Return (x, y) of the center of cell containing provided text 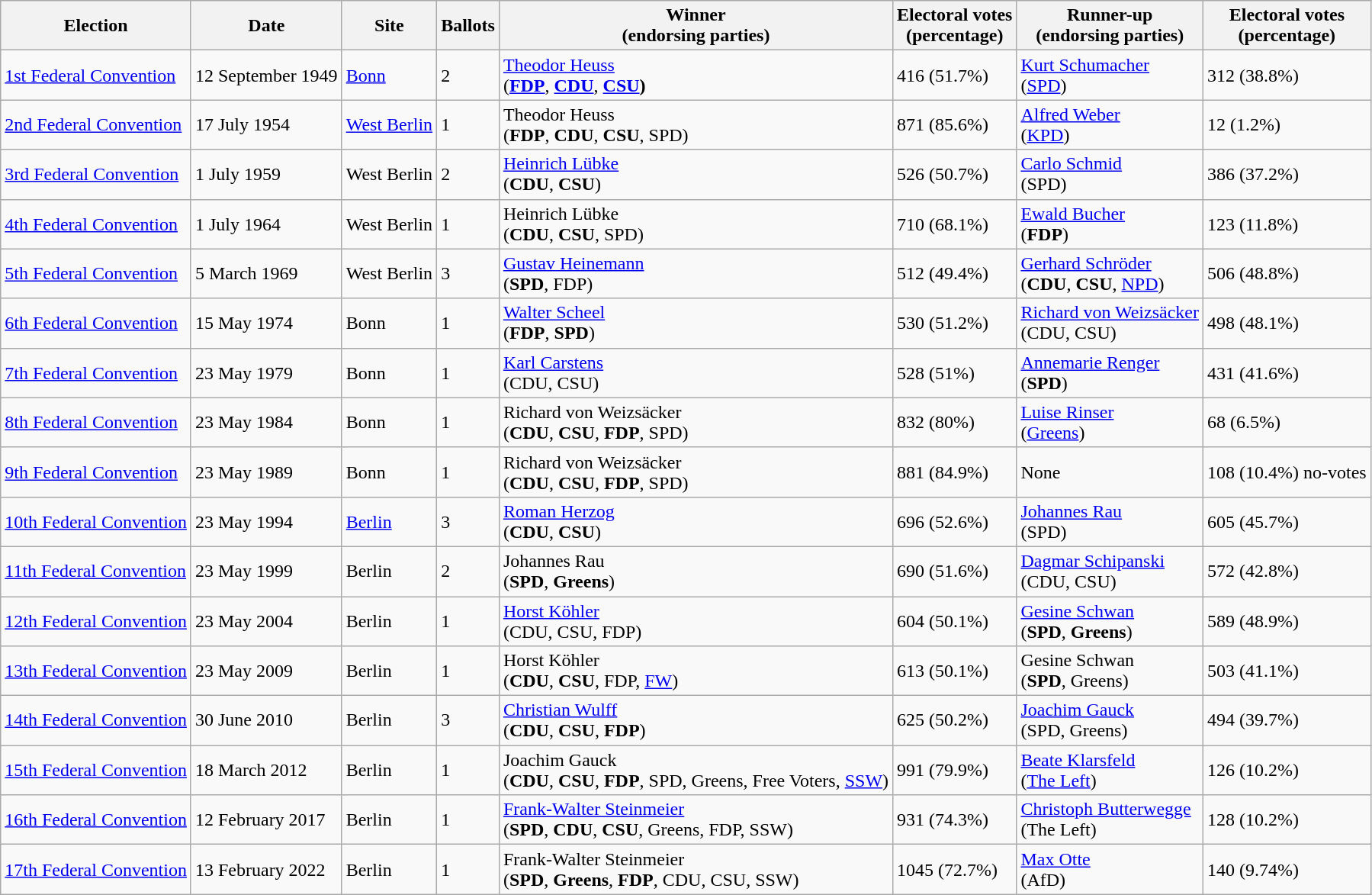
Site (389, 26)
1st Federal Convention (96, 75)
Winner(endorsing parties) (696, 26)
605 (45.7%) (1287, 522)
128 (10.2%) (1287, 819)
1045 (72.7%) (955, 870)
Joachim Gauck(CDU, CSU, FDP, SPD, Greens, Free Voters, SSW) (696, 771)
312 (38.8%) (1287, 75)
Richard von Weizsäcker(CDU, CSU) (1110, 324)
Annemarie Renger(SPD) (1110, 372)
Dagmar Schipanski(CDU, CSU) (1110, 571)
Kurt Schumacher(SPD) (1110, 75)
696 (52.6%) (955, 522)
Joachim Gauck(SPD, Greens) (1110, 720)
7th Federal Convention (96, 372)
528 (51%) (955, 372)
9th Federal Convention (96, 472)
16th Federal Convention (96, 819)
572 (42.8%) (1287, 571)
Gustav Heinemann(SPD, FDP) (696, 273)
23 May 2004 (266, 621)
Ewald Bucher(FDP) (1110, 224)
Johannes Rau(SPD) (1110, 522)
15th Federal Convention (96, 771)
23 May 1999 (266, 571)
613 (50.1%) (955, 671)
503 (41.1%) (1287, 671)
526 (50.7%) (955, 174)
140 (9.74%) (1287, 870)
15 May 1974 (266, 324)
604 (50.1%) (955, 621)
108 (10.4%) no-votes (1287, 472)
12 February 2017 (266, 819)
12th Federal Convention (96, 621)
Frank-Walter Steinmeier(SPD, Greens, FDP, CDU, CSU, SSW) (696, 870)
Theodor Heuss(FDP, CDU, CSU, SPD) (696, 125)
Heinrich Lübke(CDU, CSU, SPD) (696, 224)
690 (51.6%) (955, 571)
931 (74.3%) (955, 819)
6th Federal Convention (96, 324)
17th Federal Convention (96, 870)
Election (96, 26)
1 July 1964 (266, 224)
Max Otte(AfD) (1110, 870)
589 (48.9%) (1287, 621)
871 (85.6%) (955, 125)
13 February 2022 (266, 870)
Christian Wulff(CDU, CSU, FDP) (696, 720)
126 (10.2%) (1287, 771)
12 September 1949 (266, 75)
68 (6.5%) (1287, 423)
Horst Köhler(CDU, CSU, FDP, FW) (696, 671)
512 (49.4%) (955, 273)
1 July 1959 (266, 174)
Luise Rinser(Greens) (1110, 423)
Ballots (468, 26)
8th Federal Convention (96, 423)
123 (11.8%) (1287, 224)
Johannes Rau(SPD, Greens) (696, 571)
Christoph Butterwegge(The Left) (1110, 819)
386 (37.2%) (1287, 174)
Walter Scheel(FDP, SPD) (696, 324)
23 May 1994 (266, 522)
494 (39.7%) (1287, 720)
30 June 2010 (266, 720)
3rd Federal Convention (96, 174)
431 (41.6%) (1287, 372)
Horst Köhler(CDU, CSU, FDP) (696, 621)
881 (84.9%) (955, 472)
625 (50.2%) (955, 720)
12 (1.2%) (1287, 125)
Theodor Heuss(FDP, CDU, CSU) (696, 75)
530 (51.2%) (955, 324)
Carlo Schmid(SPD) (1110, 174)
4th Federal Convention (96, 224)
5 March 1969 (266, 273)
14th Federal Convention (96, 720)
710 (68.1%) (955, 224)
23 May 1984 (266, 423)
23 May 1989 (266, 472)
832 (80%) (955, 423)
10th Federal Convention (96, 522)
Date (266, 26)
Roman Herzog(CDU, CSU) (696, 522)
991 (79.9%) (955, 771)
Heinrich Lübke(CDU, CSU) (696, 174)
11th Federal Convention (96, 571)
None (1110, 472)
Gerhard Schröder(CDU, CSU, NPD) (1110, 273)
5th Federal Convention (96, 273)
498 (48.1%) (1287, 324)
2nd Federal Convention (96, 125)
17 July 1954 (266, 125)
506 (48.8%) (1287, 273)
13th Federal Convention (96, 671)
Frank-Walter Steinmeier(SPD, CDU, CSU, Greens, FDP, SSW) (696, 819)
23 May 2009 (266, 671)
Alfred Weber(KPD) (1110, 125)
Karl Carstens(CDU, CSU) (696, 372)
23 May 1979 (266, 372)
18 March 2012 (266, 771)
416 (51.7%) (955, 75)
Runner-up(endorsing parties) (1110, 26)
Beate Klarsfeld(The Left) (1110, 771)
